Search for the cell housing the specified text and yield its (x, y) center coordinate. 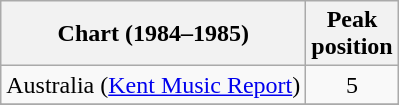
Peakposition (352, 34)
Australia (Kent Music Report) (154, 85)
Chart (1984–1985) (154, 34)
5 (352, 85)
